Identify which cell holds the provided text, then report its [X, Y] central coordinate. 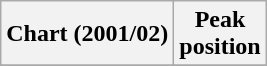
Peakposition [220, 34]
Chart (2001/02) [88, 34]
